Locate the cell with the specified text and output its [X, Y] center coordinate. 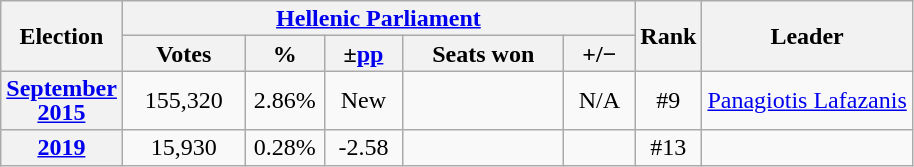
Votes [184, 54]
-2.58 [364, 148]
2019 [62, 148]
Rank [668, 36]
15,930 [184, 148]
2.86% [286, 100]
% [286, 54]
0.28% [286, 148]
Election [62, 36]
±pp [364, 54]
Seats won [484, 54]
N/A [600, 100]
Hellenic Parliament [378, 18]
New [364, 100]
Leader [807, 36]
155,320 [184, 100]
#13 [668, 148]
+/− [600, 54]
Panagiotis Lafazanis [807, 100]
#9 [668, 100]
September 2015 [62, 100]
